Provide the (X, Y) coordinate of the cell's center where the given text is located.  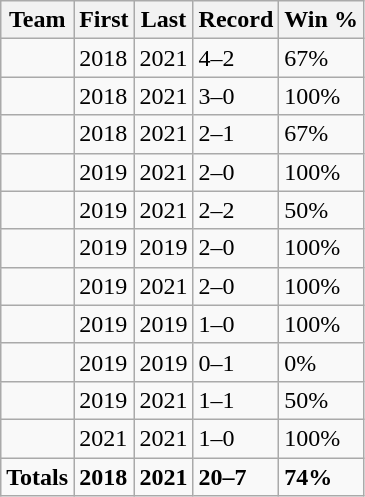
Win % (322, 20)
Team (38, 20)
0–1 (236, 362)
4–2 (236, 58)
Totals (38, 477)
3–0 (236, 96)
2–1 (236, 134)
First (104, 20)
0% (322, 362)
Last (164, 20)
74% (322, 477)
1–1 (236, 400)
20–7 (236, 477)
2–2 (236, 210)
Record (236, 20)
